Locate the cell with the specified text and output its (x, y) center coordinate. 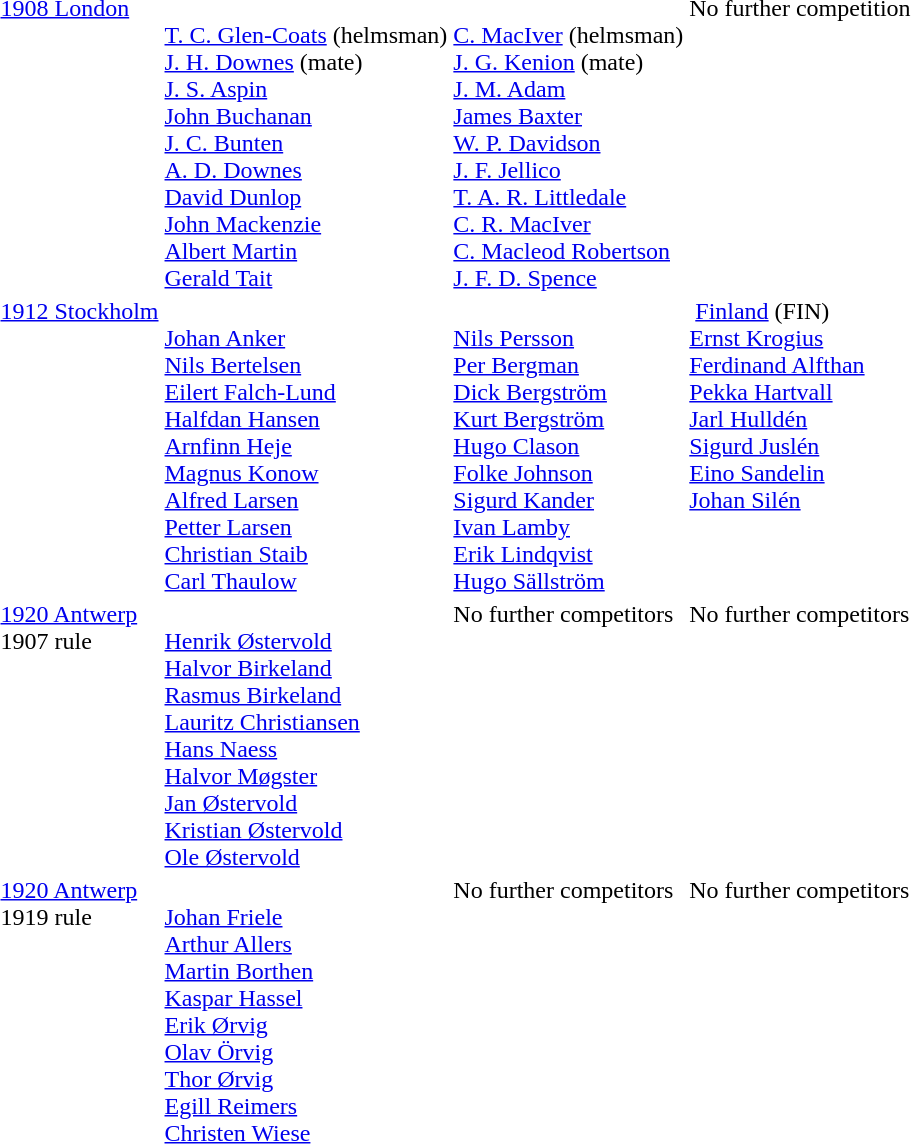
Nils PerssonPer BergmanDick BergströmKurt BergströmHugo ClasonFolke JohnsonSigurd KanderIvan LambyErik LindqvistHugo Sällström (568, 446)
Johan AnkerNils BertelsenEilert Falch-LundHalfdan HansenArnfinn HejeMagnus KonowAlfred LarsenPetter LarsenChristian StaibCarl Thaulow (306, 446)
Henrik ØstervoldHalvor BirkelandRasmus BirkelandLauritz ChristiansenHans NaessHalvor MøgsterJan ØstervoldKristian ØstervoldOle Østervold (306, 736)
No further competitors (568, 736)
